For the text-containing cell, return its midpoint in (x, y) coordinate format. 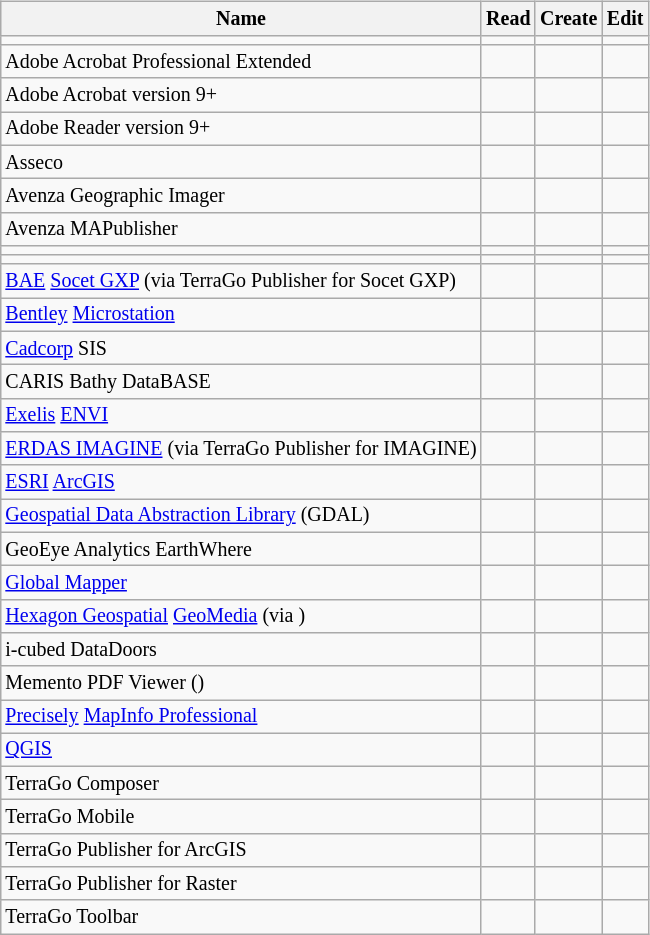
Name (242, 18)
Edit (625, 18)
Adobe Acrobat version 9+ (242, 94)
Hexagon Geospatial GeoMedia (via ) (242, 616)
Asseco (242, 162)
TerraGo Composer (242, 782)
ESRI ArcGIS (242, 482)
ERDAS IMAGINE (via TerraGo Publisher for IMAGINE) (242, 448)
TerraGo Mobile (242, 816)
Read (508, 18)
Create (568, 18)
Geospatial Data Abstraction Library (GDAL) (242, 516)
GeoEye Analytics EarthWhere (242, 548)
i-cubed DataDoors (242, 650)
Exelis ENVI (242, 414)
Avenza MAPublisher (242, 228)
CARIS Bathy DataBASE (242, 382)
Adobe Reader version 9+ (242, 128)
TerraGo Publisher for Raster (242, 884)
Precisely MapInfo Professional (242, 716)
Avenza Geographic Imager (242, 196)
TerraGo Toolbar (242, 916)
Bentley Microstation (242, 314)
Adobe Acrobat Professional Extended (242, 62)
Global Mapper (242, 582)
Memento PDF Viewer () (242, 682)
QGIS (242, 750)
BAE Socet GXP (via TerraGo Publisher for Socet GXP) (242, 280)
Cadcorp SIS (242, 348)
TerraGo Publisher for ArcGIS (242, 850)
